Locate the cell with the specified text and output its [x, y] center coordinate. 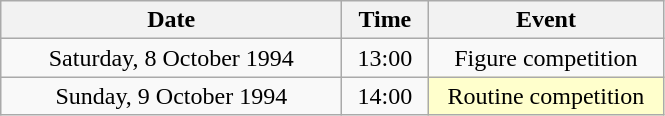
Date [172, 20]
Figure competition [546, 58]
Event [546, 20]
Sunday, 9 October 1994 [172, 96]
Routine competition [546, 96]
Time [385, 20]
14:00 [385, 96]
13:00 [385, 58]
Saturday, 8 October 1994 [172, 58]
